Capture the cell that displays the provided text and extract its (X, Y) central coordinate. 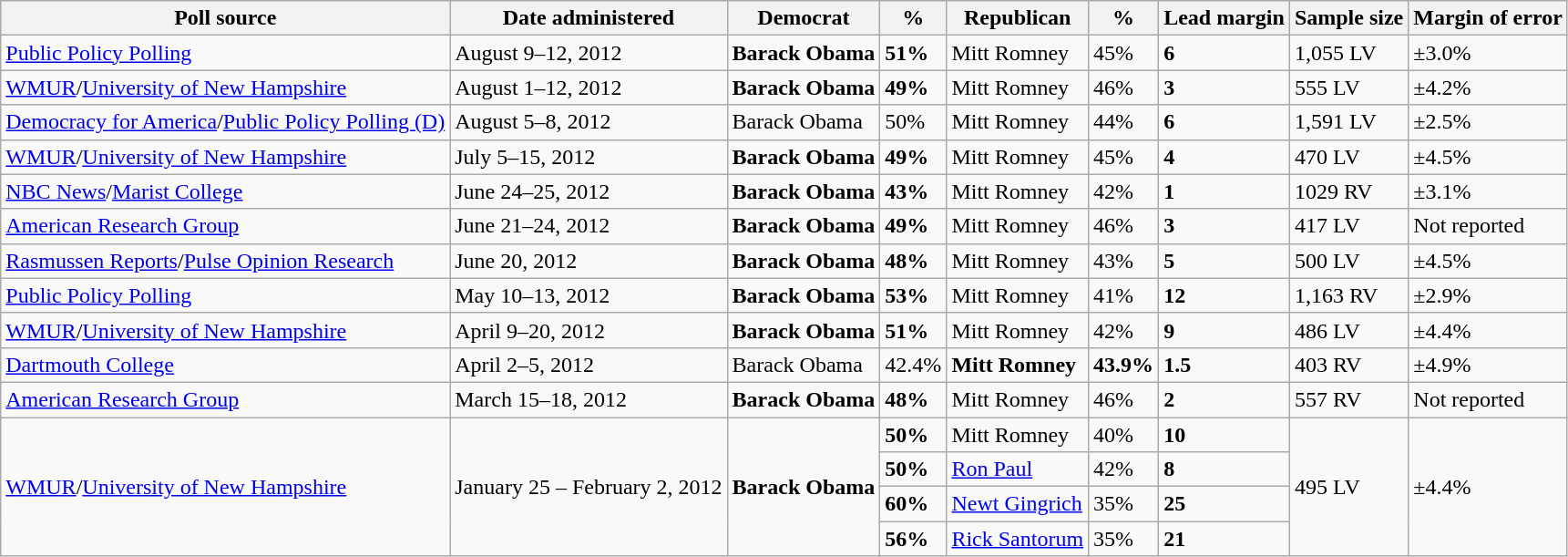
Rick Santorum (1018, 539)
±3.0% (1489, 53)
Rasmussen Reports/Pulse Opinion Research (226, 261)
486 LV (1348, 330)
470 LV (1348, 157)
1029 RV (1348, 191)
NBC News/Marist College (226, 191)
53% (913, 295)
25 (1225, 504)
12 (1225, 295)
August 9–12, 2012 (589, 53)
January 25 – February 2, 2012 (589, 487)
42.4% (913, 365)
1,163 RV (1348, 295)
Date administered (589, 18)
July 5–15, 2012 (589, 157)
555 LV (1348, 88)
Dartmouth College (226, 365)
403 RV (1348, 365)
June 21–24, 2012 (589, 226)
March 15–18, 2012 (589, 399)
9 (1225, 330)
40% (1124, 435)
1,591 LV (1348, 122)
557 RV (1348, 399)
500 LV (1348, 261)
May 10–13, 2012 (589, 295)
Margin of error (1489, 18)
56% (913, 539)
±4.2% (1489, 88)
Democracy for America/Public Policy Polling (D) (226, 122)
Lead margin (1225, 18)
44% (1124, 122)
August 5–8, 2012 (589, 122)
1.5 (1225, 365)
June 24–25, 2012 (589, 191)
8 (1225, 469)
August 1–12, 2012 (589, 88)
June 20, 2012 (589, 261)
41% (1124, 295)
Democrat (804, 18)
4 (1225, 157)
Republican (1018, 18)
April 2–5, 2012 (589, 365)
±2.5% (1489, 122)
417 LV (1348, 226)
43.9% (1124, 365)
±2.9% (1489, 295)
Sample size (1348, 18)
Ron Paul (1018, 469)
21 (1225, 539)
1,055 LV (1348, 53)
1 (1225, 191)
April 9–20, 2012 (589, 330)
±3.1% (1489, 191)
10 (1225, 435)
5 (1225, 261)
Poll source (226, 18)
2 (1225, 399)
±4.9% (1489, 365)
60% (913, 504)
Newt Gingrich (1018, 504)
495 LV (1348, 487)
